Locate the cell with the specified text and output its [x, y] center coordinate. 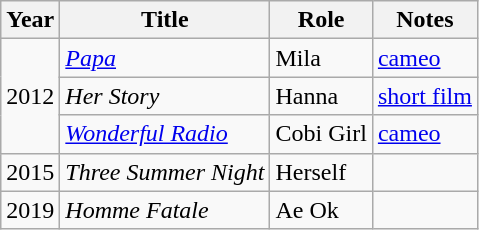
Wonderful Radio [165, 134]
Title [165, 20]
short film [424, 96]
Role [321, 20]
Papa [165, 58]
2012 [30, 96]
Three Summer Night [165, 172]
Cobi Girl [321, 134]
Hanna [321, 96]
2019 [30, 210]
Notes [424, 20]
Mila [321, 58]
2015 [30, 172]
Homme Fatale [165, 210]
Year [30, 20]
Her Story [165, 96]
Herself [321, 172]
Ae Ok [321, 210]
